Scan for the cell matching the given text and deliver its (x, y) coordinate at center. 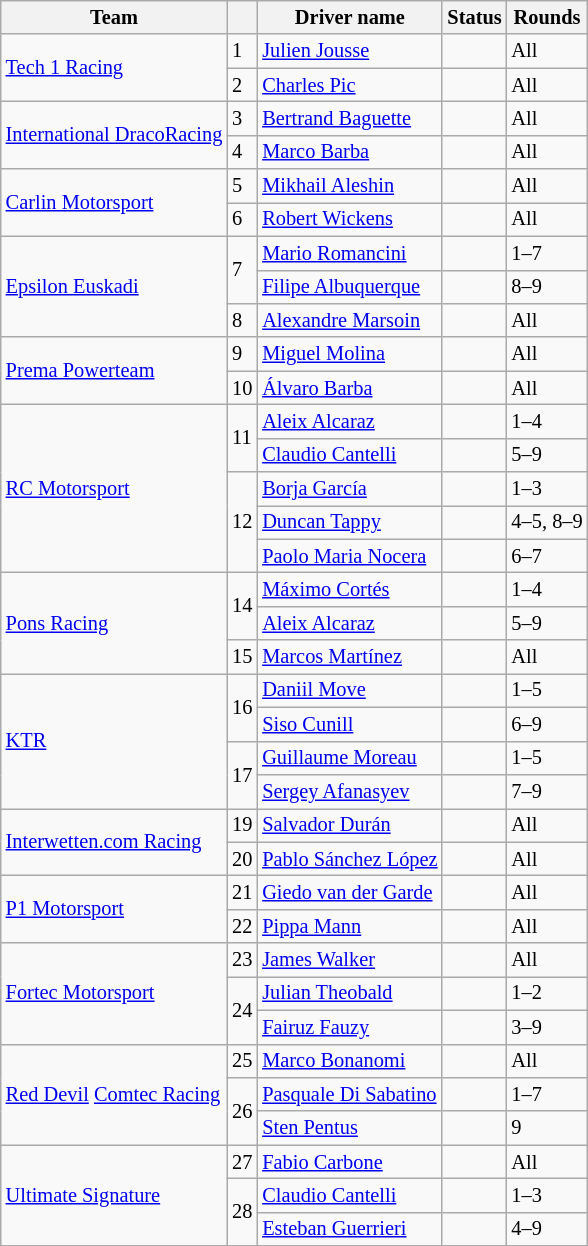
Bertrand Baguette (350, 118)
Julien Jousse (350, 51)
Marcos Martínez (350, 657)
Driver name (350, 17)
Máximo Cortés (350, 589)
1 (242, 51)
Status (474, 17)
14 (242, 606)
KTR (114, 740)
Fairuz Fauzy (350, 1027)
Sergey Afanasyev (350, 791)
17 (242, 774)
Miguel Molina (350, 354)
23 (242, 960)
3 (242, 118)
RC Motorsport (114, 488)
Epsilon Euskadi (114, 286)
25 (242, 1061)
Ultimate Signature (114, 1196)
James Walker (350, 960)
3–9 (548, 1027)
Prema Powerteam (114, 370)
5 (242, 186)
Alexandre Marsoin (350, 320)
Pons Racing (114, 622)
15 (242, 657)
International DracoRacing (114, 134)
Fabio Carbone (350, 1162)
Borja García (350, 489)
24 (242, 1010)
Robert Wickens (350, 219)
27 (242, 1162)
10 (242, 388)
Esteban Guerrieri (350, 1229)
Álvaro Barba (350, 388)
1–2 (548, 993)
11 (242, 438)
Mario Romancini (350, 253)
21 (242, 892)
20 (242, 859)
Salvador Durán (350, 825)
Pablo Sánchez López (350, 859)
Guillaume Moreau (350, 758)
Paolo Maria Nocera (350, 556)
Carlin Motorsport (114, 202)
22 (242, 926)
Fortec Motorsport (114, 994)
26 (242, 1110)
Sten Pentus (350, 1128)
Red Devil Comtec Racing (114, 1094)
Tech 1 Racing (114, 68)
7–9 (548, 791)
4–9 (548, 1229)
Duncan Tappy (350, 522)
Marco Bonanomi (350, 1061)
Giedo van der Garde (350, 892)
Mikhail Aleshin (350, 186)
7 (242, 270)
19 (242, 825)
6 (242, 219)
Julian Theobald (350, 993)
Marco Barba (350, 152)
4 (242, 152)
Interwetten.com Racing (114, 842)
Siso Cunill (350, 724)
6–9 (548, 724)
8 (242, 320)
Charles Pic (350, 85)
6–7 (548, 556)
16 (242, 706)
28 (242, 1212)
Pippa Mann (350, 926)
P1 Motorsport (114, 908)
2 (242, 85)
12 (242, 522)
Filipe Albuquerque (350, 287)
Rounds (548, 17)
Team (114, 17)
4–5, 8–9 (548, 522)
Daniil Move (350, 690)
8–9 (548, 287)
Pasquale Di Sabatino (350, 1094)
